Extract the (x, y) coordinate from the center of the cell holding the provided text.  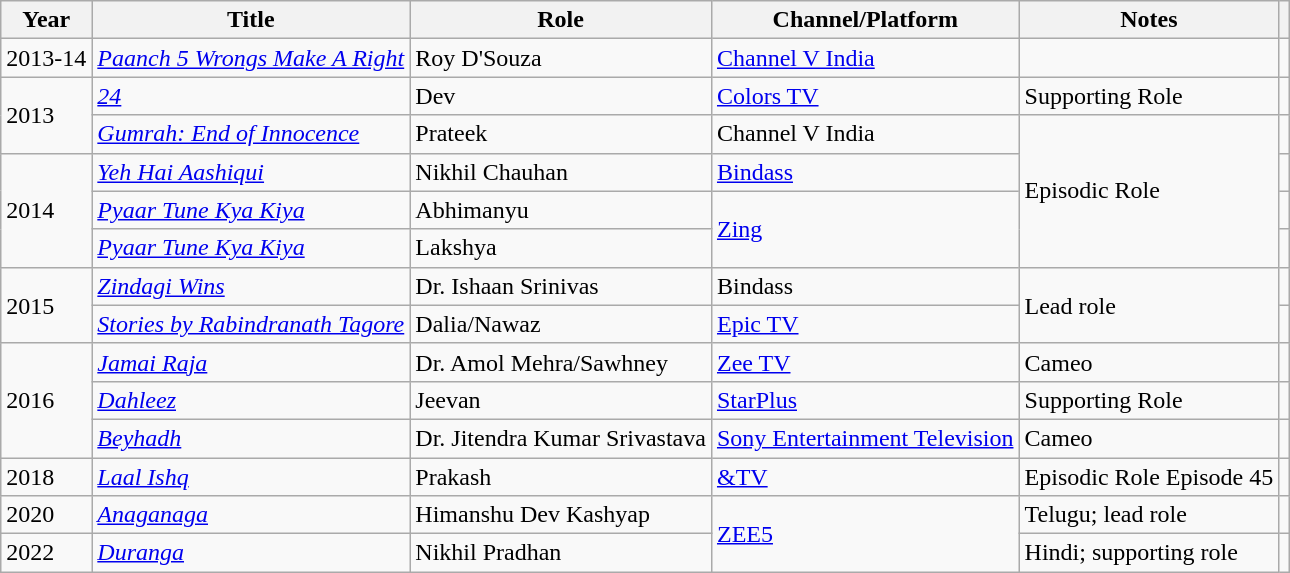
Laal Ishq (251, 477)
2013 (46, 115)
Hindi; supporting role (1149, 553)
ZEE5 (865, 534)
2015 (46, 305)
Dev (561, 96)
StarPlus (865, 400)
Role (561, 20)
2014 (46, 210)
2013-14 (46, 58)
24 (251, 96)
Lead role (1149, 305)
Anaganaga (251, 515)
2022 (46, 553)
2020 (46, 515)
2016 (46, 400)
Dahleez (251, 400)
Year (46, 20)
Roy D'Souza (561, 58)
Dr. Jitendra Kumar Srivastava (561, 438)
Stories by Rabindranath Tagore (251, 324)
&TV (865, 477)
Dr. Ishaan Srinivas (561, 286)
Zindagi Wins (251, 286)
Title (251, 20)
Dr. Amol Mehra/Sawhney (561, 362)
Nikhil Chauhan (561, 172)
Prateek (561, 134)
Lakshya (561, 248)
Abhimanyu (561, 210)
Jamai Raja (251, 362)
Notes (1149, 20)
Paanch 5 Wrongs Make A Right (251, 58)
Yeh Hai Aashiqui (251, 172)
2018 (46, 477)
Episodic Role Episode 45 (1149, 477)
Prakash (561, 477)
Beyhadh (251, 438)
Jeevan (561, 400)
Dalia/Nawaz (561, 324)
Epic TV (865, 324)
Telugu; lead role (1149, 515)
Gumrah: End of Innocence (251, 134)
Channel/Platform (865, 20)
Sony Entertainment Television (865, 438)
Duranga (251, 553)
Nikhil Pradhan (561, 553)
Colors TV (865, 96)
Episodic Role (1149, 191)
Himanshu Dev Kashyap (561, 515)
Zee TV (865, 362)
Zing (865, 229)
